Provide the (X, Y) coordinate of the cell's center where the given text is located.  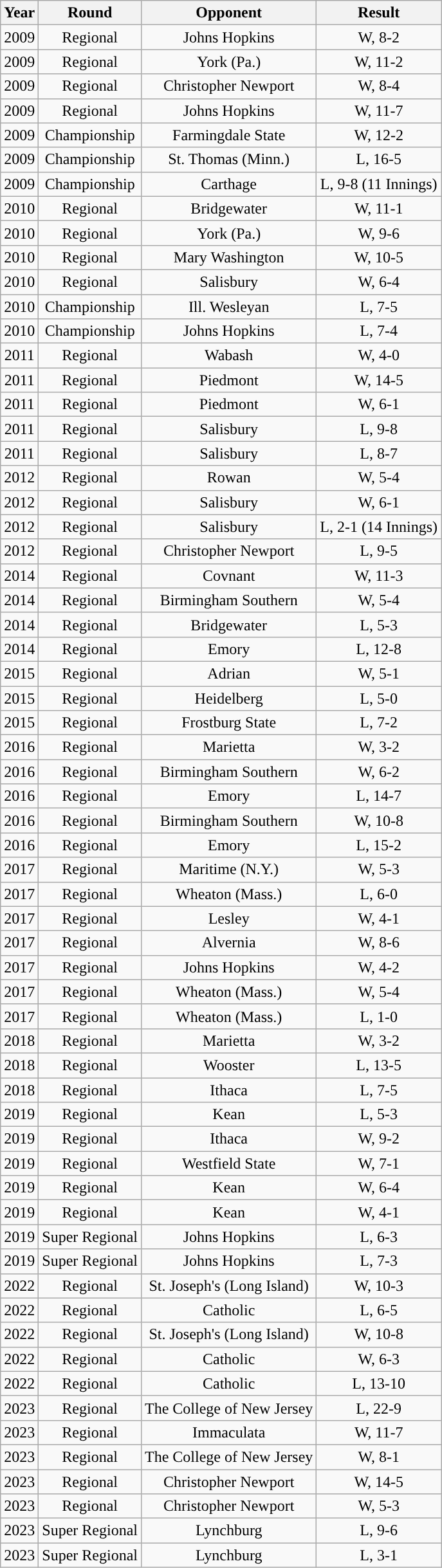
Result (379, 13)
L, 22-9 (379, 1408)
Frostburg State (229, 723)
L, 16-5 (379, 160)
Maritime (N.Y.) (229, 870)
L, 9-6 (379, 1531)
Round (90, 13)
W, 4-2 (379, 967)
L, 6-3 (379, 1237)
L, 7-4 (379, 331)
L, 6-5 (379, 1310)
L, 13-5 (379, 1065)
L, 9-5 (379, 551)
W, 6-2 (379, 772)
W, 11-3 (379, 576)
W, 12-2 (379, 135)
Ill. Wesleyan (229, 307)
W, 9-2 (379, 1139)
L, 8-7 (379, 453)
Wooster (229, 1065)
W, 9-6 (379, 233)
W, 8-6 (379, 943)
Rowan (229, 478)
W, 8-1 (379, 1457)
Alvernia (229, 943)
W, 8-4 (379, 86)
Carthage (229, 184)
Opponent (229, 13)
W, 11-1 (379, 208)
L, 6-0 (379, 894)
W, 10-5 (379, 257)
L, 2-1 (14 Innings) (379, 527)
L, 13-10 (379, 1383)
L, 1-0 (379, 1016)
Heidelberg (229, 698)
Westfield State (229, 1163)
Lesley (229, 918)
L, 9-8 (11 Innings) (379, 184)
Year (19, 13)
Farmingdale State (229, 135)
L, 3-1 (379, 1555)
L, 7-3 (379, 1261)
L, 5-0 (379, 698)
Adrian (229, 673)
W, 4-0 (379, 356)
L, 7-2 (379, 723)
St. Thomas (Minn.) (229, 160)
Mary Washington (229, 257)
W, 8-2 (379, 37)
W, 7-1 (379, 1163)
Immaculata (229, 1432)
L, 14-7 (379, 796)
L, 12-8 (379, 649)
Wabash (229, 356)
Covnant (229, 576)
W, 5-1 (379, 673)
L, 15-2 (379, 845)
W, 11-2 (379, 62)
L, 9-8 (379, 429)
W, 6-3 (379, 1359)
W, 10-3 (379, 1286)
